Extract the [x, y] coordinate from the center of the cell holding the provided text.  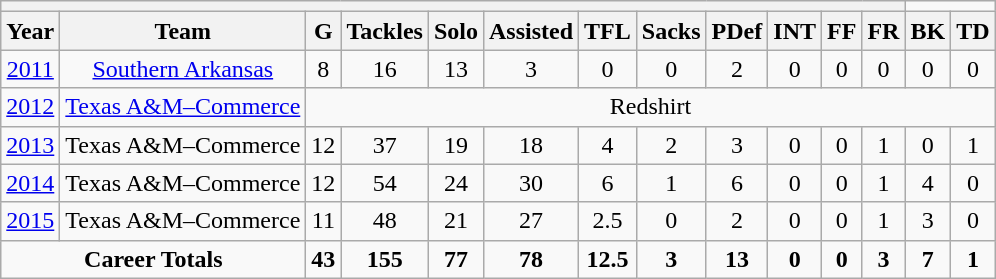
Sacks [671, 31]
2014 [30, 183]
Career Totals [154, 259]
43 [324, 259]
TFL [608, 31]
16 [385, 69]
8 [324, 69]
Southern Arkansas [183, 69]
18 [530, 145]
2015 [30, 221]
INT [795, 31]
78 [530, 259]
PDef [737, 31]
FR [884, 31]
21 [456, 221]
G [324, 31]
7 [928, 259]
2012 [30, 107]
FF [842, 31]
11 [324, 221]
Year [30, 31]
Solo [456, 31]
BK [928, 31]
77 [456, 259]
2013 [30, 145]
48 [385, 221]
Redshirt [650, 107]
2.5 [608, 221]
Assisted [530, 31]
24 [456, 183]
19 [456, 145]
12.5 [608, 259]
27 [530, 221]
TD [973, 31]
54 [385, 183]
Team [183, 31]
30 [530, 183]
Tackles [385, 31]
155 [385, 259]
2011 [30, 69]
37 [385, 145]
